Find where the given text appears and provide that cell's center as [x, y] coordinate. 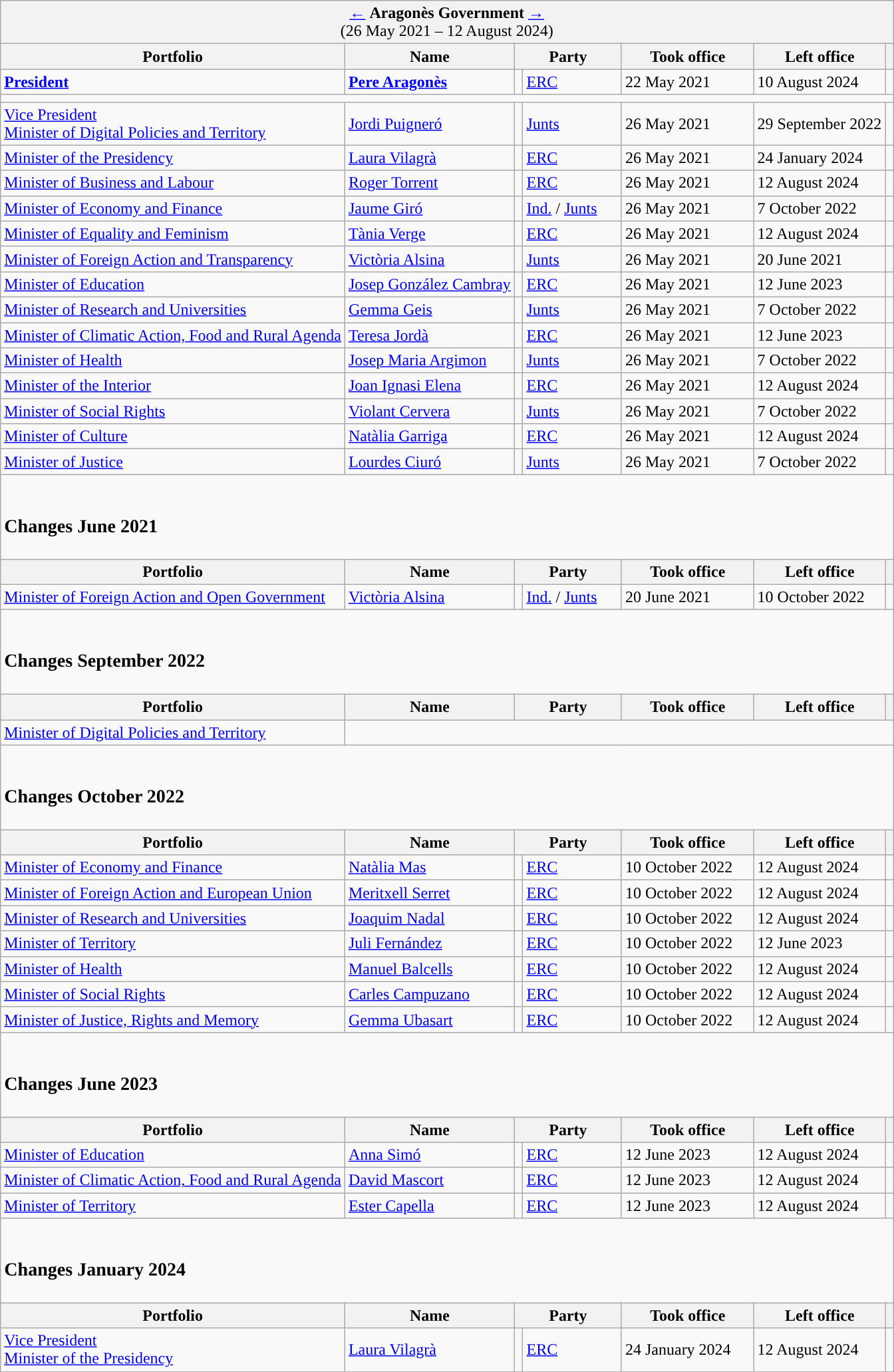
Ester Capella [430, 1206]
Josep González Cambray [430, 284]
David Mascort [430, 1180]
Minister of Culture [173, 436]
Tània Verge [430, 234]
Minister of Equality and Feminism [173, 234]
Minister of Digital Policies and Territory [173, 733]
Juli Fernández [430, 943]
Joaquim Nadal [430, 918]
Changes June 2021 [447, 516]
Natàlia Mas [430, 868]
Changes January 2024 [447, 1260]
Vice PresidentMinister of the Presidency [173, 1349]
Gemma Geis [430, 309]
Minister of Foreign Action and Open Government [173, 597]
29 September 2022 [819, 124]
Minister of Foreign Action and Transparency [173, 259]
Vice PresidentMinister of Digital Policies and Territory [173, 124]
Carles Campuzano [430, 994]
Roger Torrent [430, 183]
Minister of Justice [173, 462]
Minister of Business and Labour [173, 183]
Jaume Giró [430, 208]
Minister of Justice, Rights and Memory [173, 1019]
Lourdes Ciuró [430, 462]
10 August 2024 [819, 82]
Teresa Jordà [430, 335]
← Aragonès Government →(26 May 2021 – 12 August 2024) [447, 23]
Manuel Balcells [430, 969]
Meritxell Serret [430, 893]
Changes October 2022 [447, 788]
Joan Ignasi Elena [430, 386]
Minister of the Presidency [173, 158]
Changes June 2023 [447, 1074]
Pere Aragonès [430, 82]
Natàlia Garriga [430, 436]
Minister of Foreign Action and European Union [173, 893]
22 May 2021 [688, 82]
Minister of the Interior [173, 386]
Changes September 2022 [447, 652]
Gemma Ubasart [430, 1019]
President [173, 82]
Anna Simó [430, 1155]
Josep Maria Argimon [430, 361]
Jordi Puigneró [430, 124]
Violant Cervera [430, 411]
